Pinpoint the cell where the given text exists, returning its [X, Y] midpoint coordinate. 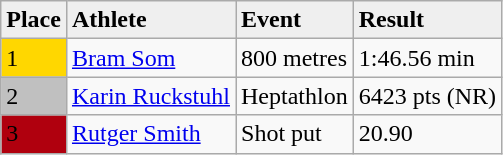
Bram Som [150, 58]
3 [34, 134]
Place [34, 20]
1:46.56 min [427, 58]
Shot put [295, 134]
800 metres [295, 58]
Result [427, 20]
Athlete [150, 20]
1 [34, 58]
2 [34, 96]
Event [295, 20]
20.90 [427, 134]
Karin Ruckstuhl [150, 96]
6423 pts (NR) [427, 96]
Rutger Smith [150, 134]
Heptathlon [295, 96]
